Output the [x, y] coordinate of the center of the cell containing the given text.  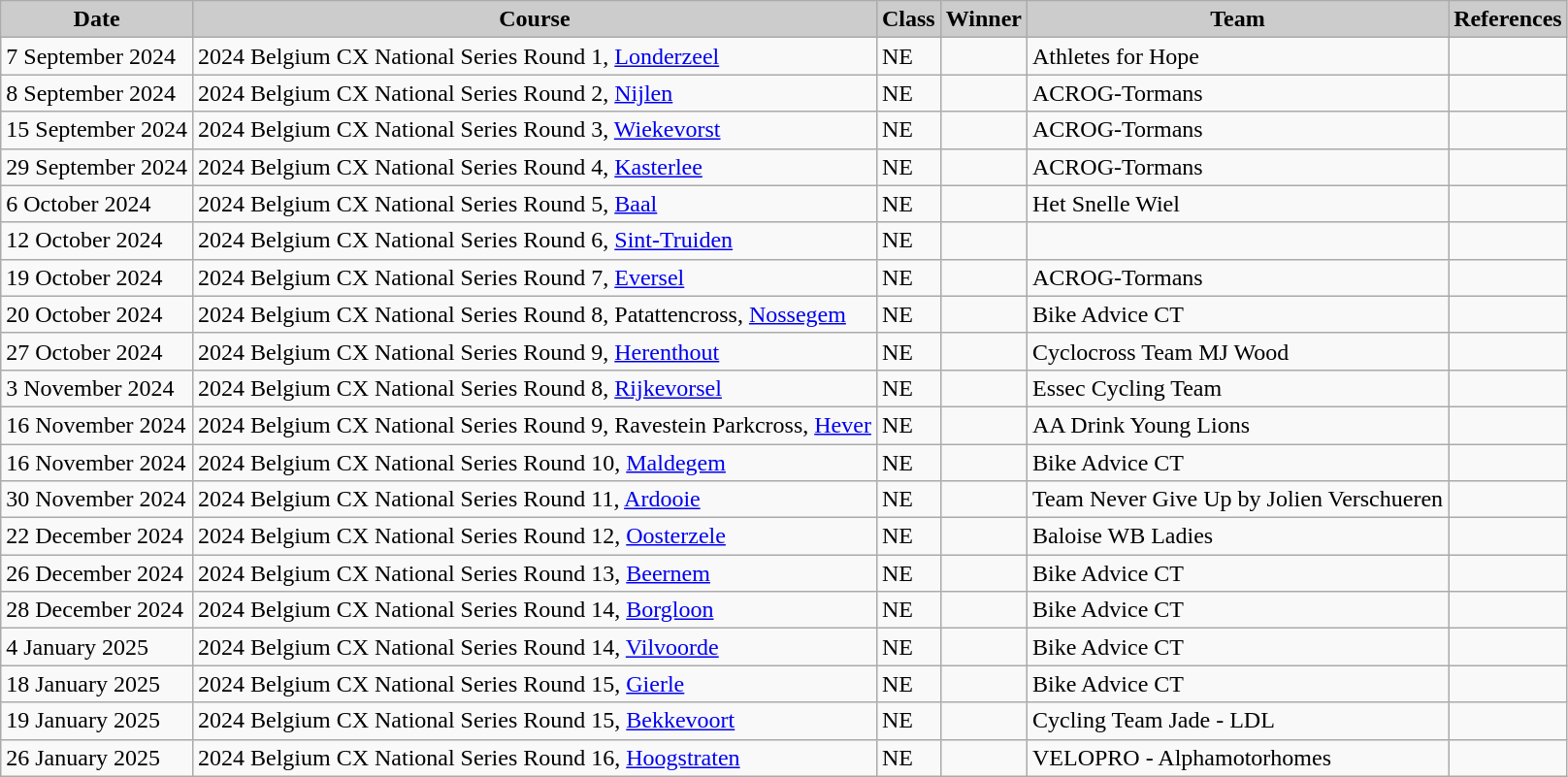
Winner [984, 19]
Athletes for Hope [1237, 56]
2024 Belgium CX National Series Round 10, Maldegem [534, 463]
2024 Belgium CX National Series Round 5, Baal [534, 204]
References [1508, 19]
Class [908, 19]
30 November 2024 [97, 500]
26 January 2025 [97, 758]
2024 Belgium CX National Series Round 16, Hoogstraten [534, 758]
2024 Belgium CX National Series Round 13, Beernem [534, 573]
2024 Belgium CX National Series Round 15, Bekkevoort [534, 721]
Team Never Give Up by Jolien Verschueren [1237, 500]
19 January 2025 [97, 721]
2024 Belgium CX National Series Round 14, Borgloon [534, 610]
7 September 2024 [97, 56]
12 October 2024 [97, 241]
Cyclocross Team MJ Wood [1237, 351]
VELOPRO - Alphamotorhomes [1237, 758]
Essec Cycling Team [1237, 388]
2024 Belgium CX National Series Round 3, Wiekevorst [534, 130]
8 September 2024 [97, 93]
2024 Belgium CX National Series Round 15, Gierle [534, 684]
2024 Belgium CX National Series Round 9, Ravestein Parkcross, Hever [534, 425]
Baloise WB Ladies [1237, 536]
19 October 2024 [97, 277]
6 October 2024 [97, 204]
AA Drink Young Lions [1237, 425]
2024 Belgium CX National Series Round 4, Kasterlee [534, 167]
2024 Belgium CX National Series Round 1, Londerzeel [534, 56]
Course [534, 19]
18 January 2025 [97, 684]
20 October 2024 [97, 314]
2024 Belgium CX National Series Round 6, Sint-Truiden [534, 241]
4 January 2025 [97, 647]
2024 Belgium CX National Series Round 14, Vilvoorde [534, 647]
28 December 2024 [97, 610]
15 September 2024 [97, 130]
Het Snelle Wiel [1237, 204]
Team [1237, 19]
2024 Belgium CX National Series Round 8, Patattencross, Nossegem [534, 314]
Date [97, 19]
2024 Belgium CX National Series Round 7, Eversel [534, 277]
26 December 2024 [97, 573]
3 November 2024 [97, 388]
27 October 2024 [97, 351]
2024 Belgium CX National Series Round 11, Ardooie [534, 500]
Cycling Team Jade - LDL [1237, 721]
2024 Belgium CX National Series Round 9, Herenthout [534, 351]
2024 Belgium CX National Series Round 12, Oosterzele [534, 536]
2024 Belgium CX National Series Round 8, Rijkevorsel [534, 388]
2024 Belgium CX National Series Round 2, Nijlen [534, 93]
22 December 2024 [97, 536]
29 September 2024 [97, 167]
